Detect which cell encompasses the target text, then output its [X, Y] center coordinate. 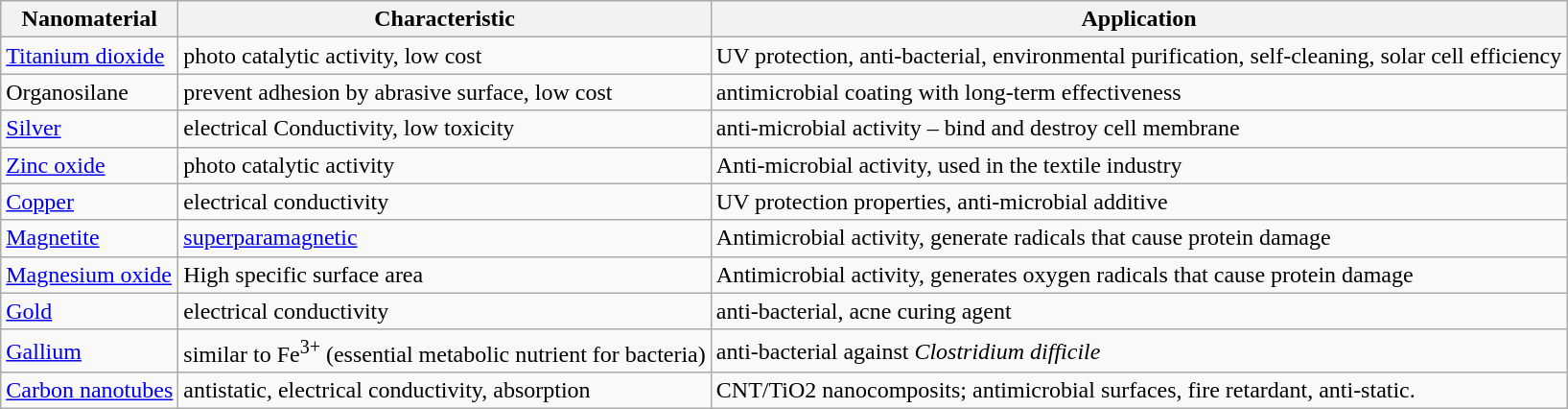
Silver [90, 129]
UV protection, anti-bacterial, environmental purification, self-cleaning, solar cell efficiency [1138, 56]
photo catalytic activity, low cost [445, 56]
Nanomaterial [90, 19]
antimicrobial coating with long-term effectiveness [1138, 92]
similar to Fe3+ (essential metabolic nutrient for bacteria) [445, 351]
Antimicrobial activity, generates oxygen radicals that cause protein damage [1138, 275]
Anti-microbial activity, used in the textile industry [1138, 165]
Application [1138, 19]
photo catalytic activity [445, 165]
prevent adhesion by abrasive surface, low cost [445, 92]
Gold [90, 311]
Characteristic [445, 19]
Zinc oxide [90, 165]
superparamagnetic [445, 238]
electrical Conductivity, low toxicity [445, 129]
Gallium [90, 351]
anti-bacterial, acne curing agent [1138, 311]
Antimicrobial activity, generate radicals that cause protein damage [1138, 238]
CNT/TiO2 nanocomposits; antimicrobial surfaces, fire retardant, anti-static. [1138, 391]
anti-microbial activity – bind and destroy cell membrane [1138, 129]
antistatic, electrical conductivity, absorption [445, 391]
Magnetite [90, 238]
Copper [90, 202]
Organosilane [90, 92]
High specific surface area [445, 275]
UV protection properties, anti-microbial additive [1138, 202]
anti-bacterial against Clostridium difficile [1138, 351]
Titanium dioxide [90, 56]
Carbon nanotubes [90, 391]
Magnesium oxide [90, 275]
